Provide the [x, y] coordinate of the cell's center where the given text is located.  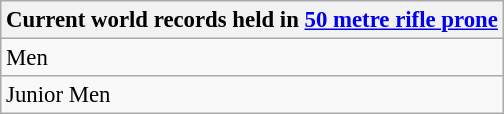
Current world records held in 50 metre rifle prone [252, 20]
Junior Men [252, 95]
Men [252, 58]
